Output the (X, Y) coordinate of the center of the cell containing the given text.  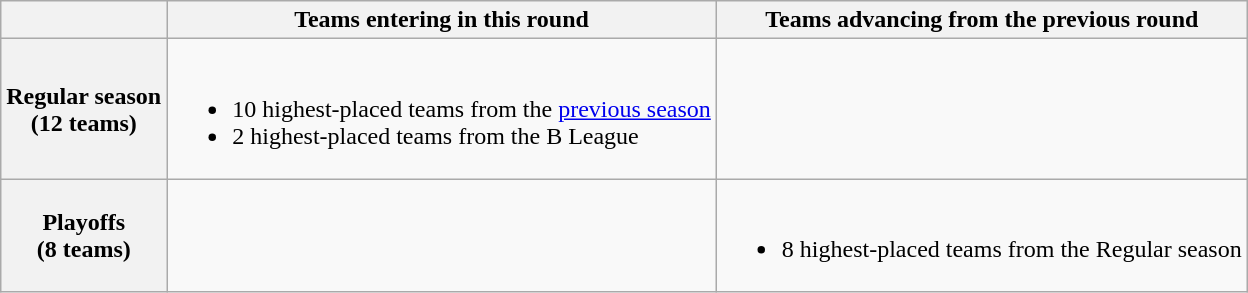
8 highest-placed teams from the Regular season (982, 236)
Regular season(12 teams) (84, 109)
Teams entering in this round (442, 20)
Playoffs(8 teams) (84, 236)
Teams advancing from the previous round (982, 20)
10 highest-placed teams from the previous season2 highest-placed teams from the B League (442, 109)
